Output the (x, y) coordinate of the center of the cell containing the given text.  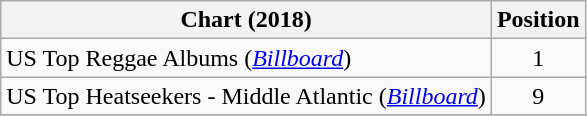
US Top Heatseekers - Middle Atlantic (Billboard) (246, 96)
Position (538, 20)
Chart (2018) (246, 20)
US Top Reggae Albums (Billboard) (246, 58)
1 (538, 58)
9 (538, 96)
